For the text-containing cell, return its midpoint in [x, y] coordinate format. 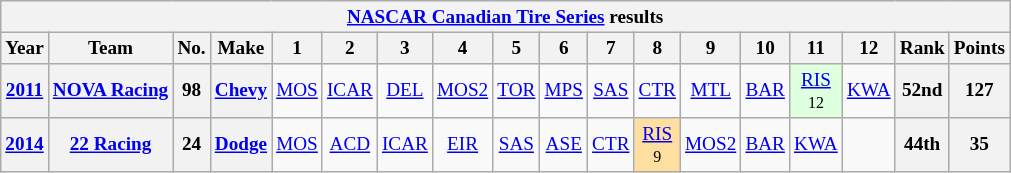
10 [766, 48]
98 [192, 91]
7 [611, 48]
NASCAR Canadian Tire Series results [506, 17]
6 [564, 48]
MPS [564, 91]
52nd [922, 91]
ACD [350, 145]
Dodge [240, 145]
ASE [564, 145]
No. [192, 48]
44th [922, 145]
9 [710, 48]
Rank [922, 48]
TOR [516, 91]
EIR [462, 145]
4 [462, 48]
3 [404, 48]
127 [979, 91]
1 [298, 48]
NOVA Racing [110, 91]
Year [25, 48]
35 [979, 145]
DEL [404, 91]
12 [868, 48]
RIS12 [816, 91]
8 [657, 48]
2014 [25, 145]
Chevy [240, 91]
Points [979, 48]
RIS9 [657, 145]
5 [516, 48]
2 [350, 48]
22 Racing [110, 145]
MTL [710, 91]
Team [110, 48]
11 [816, 48]
24 [192, 145]
Make [240, 48]
2011 [25, 91]
